Identify which cell holds the provided text, then report its [x, y] central coordinate. 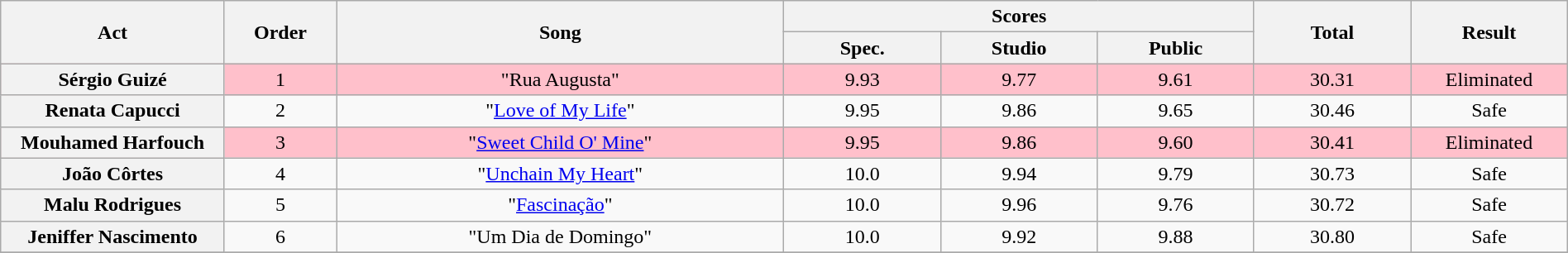
9.96 [1019, 205]
"Sweet Child O' Mine" [561, 142]
Renata Capucci [112, 111]
30.46 [1331, 111]
Scores [1019, 17]
"Unchain My Heart" [561, 174]
Jeniffer Nascimento [112, 236]
"Rua Augusta" [561, 79]
4 [280, 174]
"Um Dia de Domingo" [561, 236]
9.65 [1176, 111]
Song [561, 32]
9.60 [1176, 142]
Total [1331, 32]
9.88 [1176, 236]
9.61 [1176, 79]
30.41 [1331, 142]
João Côrtes [112, 174]
30.80 [1331, 236]
1 [280, 79]
9.93 [862, 79]
"Fascinação" [561, 205]
30.73 [1331, 174]
Mouhamed Harfouch [112, 142]
2 [280, 111]
3 [280, 142]
Sérgio Guizé [112, 79]
9.94 [1019, 174]
Result [1489, 32]
9.92 [1019, 236]
30.72 [1331, 205]
30.31 [1331, 79]
Studio [1019, 48]
6 [280, 236]
Order [280, 32]
"Love of My Life" [561, 111]
9.76 [1176, 205]
5 [280, 205]
Act [112, 32]
Malu Rodrigues [112, 205]
Spec. [862, 48]
9.79 [1176, 174]
9.77 [1019, 79]
Public [1176, 48]
